For the text-containing cell, return its midpoint in [x, y] coordinate format. 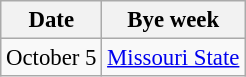
Bye week [174, 20]
Date [52, 20]
October 5 [52, 58]
Missouri State [174, 58]
